Extract the [x, y] coordinate from the center of the cell holding the provided text.  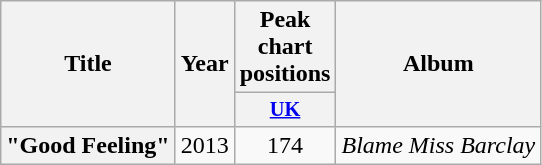
UK [285, 110]
Blame Miss Barclay [438, 145]
Title [88, 64]
Peak chart positions [285, 47]
"Good Feeling" [88, 145]
174 [285, 145]
Year [204, 64]
Album [438, 64]
2013 [204, 145]
